Locate the cell with the specified text and output its [x, y] center coordinate. 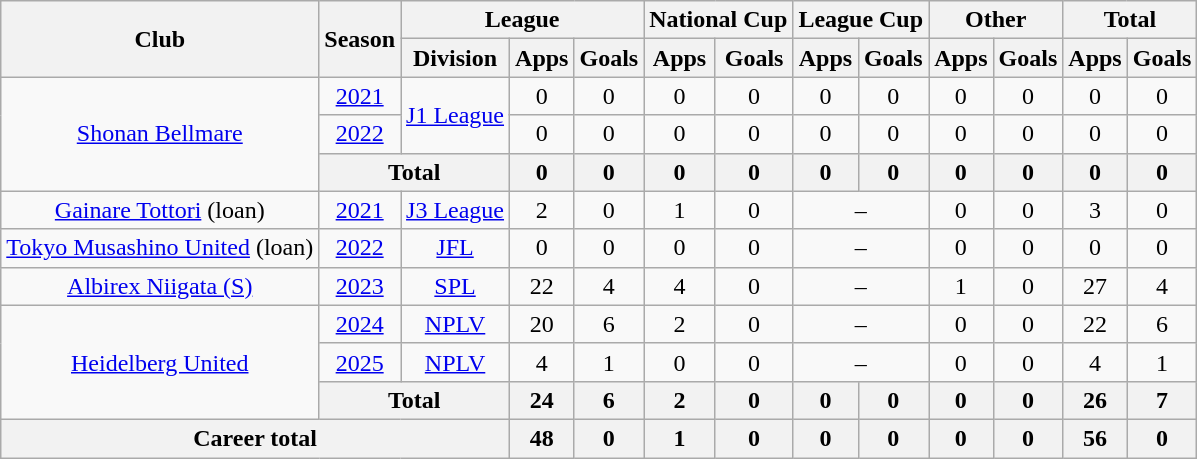
20 [542, 324]
2023 [360, 286]
26 [1095, 400]
2024 [360, 324]
24 [542, 400]
Shonan Bellmare [160, 134]
Other [996, 20]
JFL [456, 248]
J3 League [456, 210]
27 [1095, 286]
3 [1095, 210]
Tokyo Musashino United (loan) [160, 248]
J1 League [456, 115]
Club [160, 39]
League [522, 20]
2025 [360, 362]
Career total [256, 438]
7 [1162, 400]
Division [456, 58]
Gainare Tottori (loan) [160, 210]
Season [360, 39]
National Cup [718, 20]
SPL [456, 286]
56 [1095, 438]
League Cup [861, 20]
Heidelberg United [160, 362]
Albirex Niigata (S) [160, 286]
48 [542, 438]
